Extract the (X, Y) coordinate from the center of the cell holding the provided text.  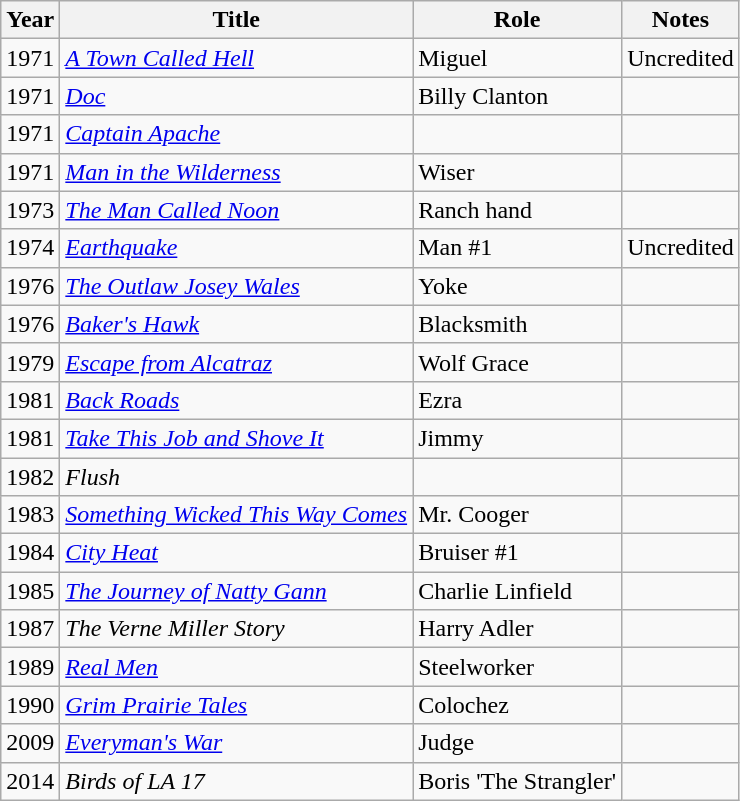
Miguel (518, 58)
1989 (30, 667)
2009 (30, 743)
The Journey of Natty Gann (236, 591)
A Town Called Hell (236, 58)
Man in the Wilderness (236, 172)
Everyman's War (236, 743)
Flush (236, 477)
Boris 'The Strangler' (518, 781)
1982 (30, 477)
Grim Prairie Tales (236, 705)
Ezra (518, 400)
1984 (30, 553)
Take This Job and Shove It (236, 438)
Billy Clanton (518, 96)
Bruiser #1 (518, 553)
1974 (30, 248)
Yoke (518, 286)
Man #1 (518, 248)
Year (30, 20)
Role (518, 20)
Harry Adler (518, 629)
Wolf Grace (518, 362)
Doc (236, 96)
Real Men (236, 667)
Mr. Cooger (518, 515)
Blacksmith (518, 324)
1985 (30, 591)
2014 (30, 781)
1979 (30, 362)
Escape from Alcatraz (236, 362)
The Outlaw Josey Wales (236, 286)
The Verne Miller Story (236, 629)
Earthquake (236, 248)
Ranch hand (518, 210)
Captain Apache (236, 134)
Birds of LA 17 (236, 781)
Charlie Linfield (518, 591)
Jimmy (518, 438)
Judge (518, 743)
Steelworker (518, 667)
1983 (30, 515)
Baker's Hawk (236, 324)
1990 (30, 705)
Notes (681, 20)
1973 (30, 210)
Title (236, 20)
1987 (30, 629)
City Heat (236, 553)
The Man Called Noon (236, 210)
Wiser (518, 172)
Something Wicked This Way Comes (236, 515)
Back Roads (236, 400)
Colochez (518, 705)
